Return the [X, Y] coordinate for the center point of the cell that contains the specified text.  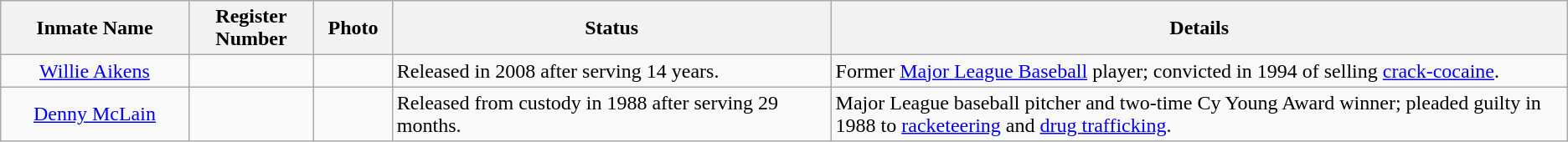
Status [611, 28]
Released in 2008 after serving 14 years. [611, 71]
Denny McLain [95, 114]
Details [1199, 28]
Released from custody in 1988 after serving 29 months. [611, 114]
Register Number [251, 28]
Photo [353, 28]
Willie Aikens [95, 71]
Inmate Name [95, 28]
Former Major League Baseball player; convicted in 1994 of selling crack-cocaine. [1199, 71]
Major League baseball pitcher and two-time Cy Young Award winner; pleaded guilty in 1988 to racketeering and drug trafficking. [1199, 114]
